Return (x, y) of the center of cell containing provided text 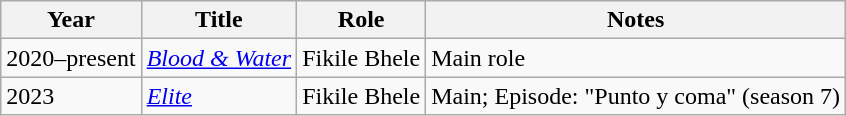
Elite (219, 96)
Role (362, 20)
Main; Episode: "Punto y coma" (season 7) (636, 96)
Notes (636, 20)
Title (219, 20)
2020–present (71, 58)
2023 (71, 96)
Blood & Water (219, 58)
Main role (636, 58)
Year (71, 20)
